From the cell containing the given text, extract its center point as (x, y) coordinate. 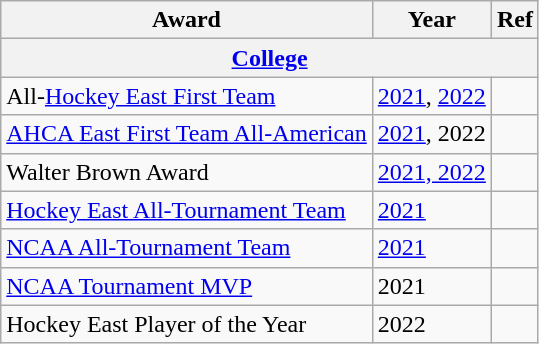
NCAA All-Tournament Team (187, 248)
Walter Brown Award (187, 172)
NCAA Tournament MVP (187, 286)
Year (432, 20)
All-Hockey East First Team (187, 96)
Award (187, 20)
Ref (514, 20)
Hockey East Player of the Year (187, 324)
College (270, 58)
2022 (432, 324)
AHCA East First Team All-American (187, 134)
Hockey East All-Tournament Team (187, 210)
